Return [X, Y] of the center of cell containing provided text 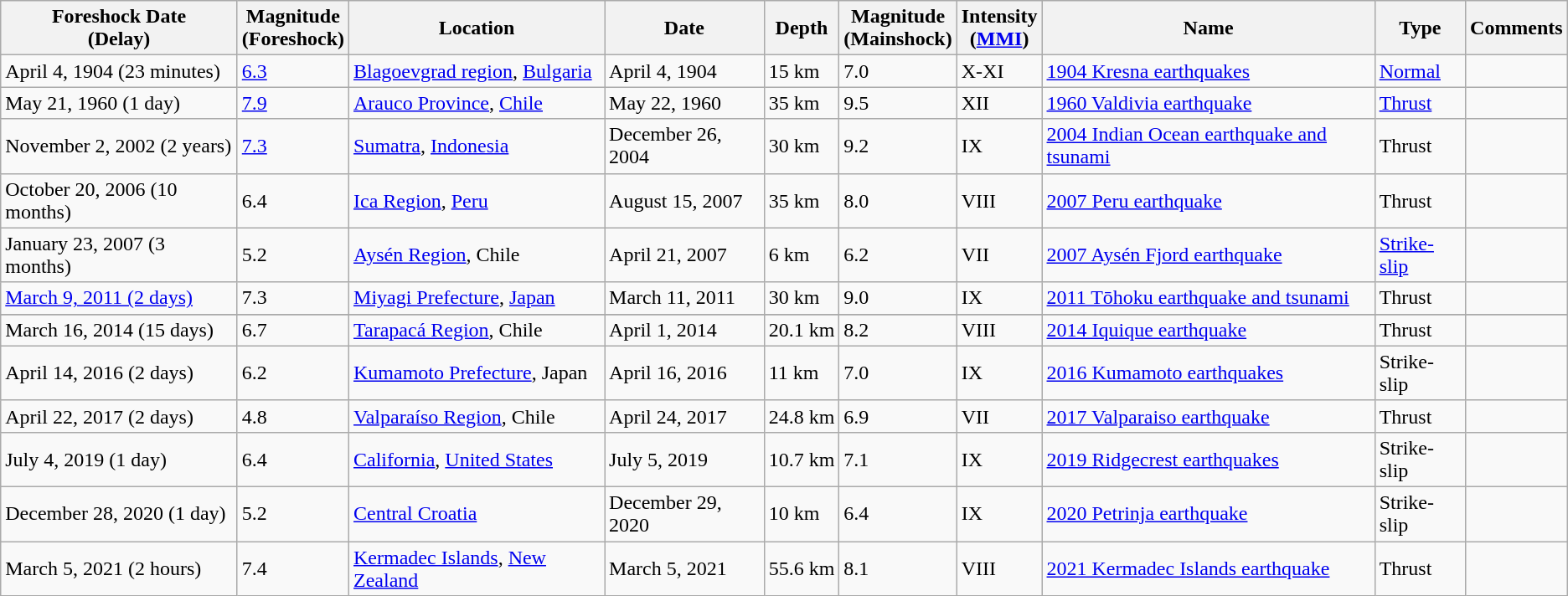
8.1 [898, 568]
Magnitude(Foreshock) [293, 28]
Depth [802, 28]
April 16, 2016 [685, 373]
August 15, 2007 [685, 201]
November 2, 2002 (2 years) [119, 146]
2017 Valparaiso earthquake [1208, 416]
December 26, 2004 [685, 146]
April 14, 2016 (2 days) [119, 373]
Normal [1420, 71]
Sumatra, Indonesia [477, 146]
8.0 [898, 201]
March 16, 2014 (15 days) [119, 330]
Kumamoto Prefecture, Japan [477, 373]
Arauco Province, Chile [477, 103]
9.0 [898, 298]
Blagoevgrad region, Bulgaria [477, 71]
Kermadec Islands, New Zealand [477, 568]
2019 Ridgecrest earthquakes [1208, 459]
July 5, 2019 [685, 459]
1960 Valdivia earthquake [1208, 103]
20.1 km [802, 330]
March 9, 2011 (2 days) [119, 298]
2014 Iquique earthquake [1208, 330]
10 km [802, 514]
Intensity(MMI) [999, 28]
7.4 [293, 568]
April 4, 1904 (23 minutes) [119, 71]
California, United States [477, 459]
Foreshock Date(Delay) [119, 28]
2011 Tōhoku earthquake and tsunami [1208, 298]
Type [1420, 28]
6 km [802, 254]
2004 Indian Ocean earthquake and tsunami [1208, 146]
9.5 [898, 103]
March 5, 2021 [685, 568]
Date [685, 28]
December 28, 2020 (1 day) [119, 514]
6.7 [293, 330]
XII [999, 103]
2016 Kumamoto earthquakes [1208, 373]
March 11, 2011 [685, 298]
Miyagi Prefecture, Japan [477, 298]
October 20, 2006 (10 months) [119, 201]
May 22, 1960 [685, 103]
8.2 [898, 330]
July 4, 2019 (1 day) [119, 459]
Name [1208, 28]
7.9 [293, 103]
April 1, 2014 [685, 330]
December 29, 2020 [685, 514]
24.8 km [802, 416]
X-XI [999, 71]
10.7 km [802, 459]
Aysén Region, Chile [477, 254]
April 4, 1904 [685, 71]
9.2 [898, 146]
2020 Petrinja earthquake [1208, 514]
Tarapacá Region, Chile [477, 330]
May 21, 1960 (1 day) [119, 103]
April 22, 2017 (2 days) [119, 416]
2007 Aysén Fjord earthquake [1208, 254]
March 5, 2021 (2 hours) [119, 568]
1904 Kresna earthquakes [1208, 71]
11 km [802, 373]
6.9 [898, 416]
Location [477, 28]
4.8 [293, 416]
2021 Kermadec Islands earthquake [1208, 568]
April 24, 2017 [685, 416]
Central Croatia [477, 514]
6.3 [293, 71]
Ica Region, Peru [477, 201]
2007 Peru earthquake [1208, 201]
Valparaíso Region, Chile [477, 416]
7.1 [898, 459]
Magnitude(Mainshock) [898, 28]
Comments [1516, 28]
55.6 km [802, 568]
15 km [802, 71]
April 21, 2007 [685, 254]
January 23, 2007 (3 months) [119, 254]
